Locate the cell with the specified text and output its [x, y] center coordinate. 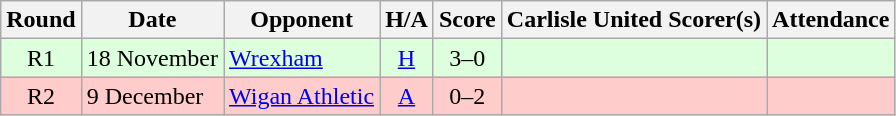
Carlisle United Scorer(s) [634, 20]
Round [41, 20]
H [407, 58]
R1 [41, 58]
3–0 [467, 58]
Score [467, 20]
18 November [152, 58]
A [407, 96]
Wrexham [302, 58]
Wigan Athletic [302, 96]
Date [152, 20]
H/A [407, 20]
9 December [152, 96]
Opponent [302, 20]
0–2 [467, 96]
R2 [41, 96]
Attendance [831, 20]
